Locate the cell with the specified text and output its (x, y) center coordinate. 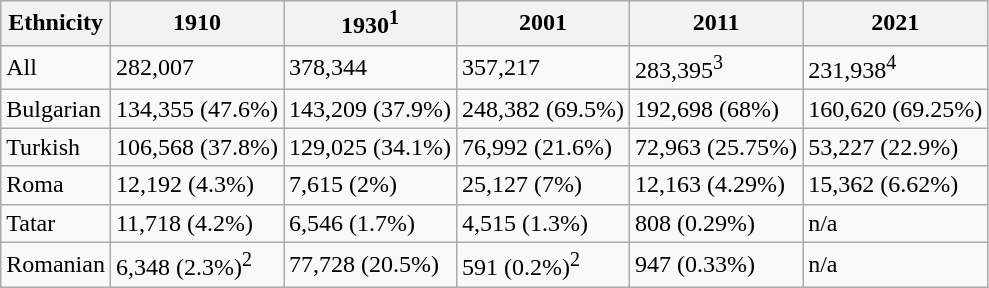
129,025 (34.1%) (370, 147)
947 (0.33%) (716, 264)
25,127 (7%) (544, 185)
2021 (896, 24)
248,382 (69.5%) (544, 109)
11,718 (4.2%) (196, 223)
All (56, 68)
1910 (196, 24)
282,007 (196, 68)
Tatar (56, 223)
Bulgarian (56, 109)
378,344 (370, 68)
357,217 (544, 68)
283,3953 (716, 68)
160,620 (69.25%) (896, 109)
12,163 (4.29%) (716, 185)
2011 (716, 24)
Turkish (56, 147)
76,992 (21.6%) (544, 147)
Romanian (56, 264)
591 (0.2%)2 (544, 264)
15,362 (6.62%) (896, 185)
Ethnicity (56, 24)
7,615 (2%) (370, 185)
192,698 (68%) (716, 109)
143,209 (37.9%) (370, 109)
134,355 (47.6%) (196, 109)
4,515 (1.3%) (544, 223)
2001 (544, 24)
12,192 (4.3%) (196, 185)
Roma (56, 185)
6,546 (1.7%) (370, 223)
106,568 (37.8%) (196, 147)
72,963 (25.75%) (716, 147)
6,348 (2.3%)2 (196, 264)
231,9384 (896, 68)
77,728 (20.5%) (370, 264)
53,227 (22.9%) (896, 147)
808 (0.29%) (716, 223)
19301 (370, 24)
